Capture the cell that displays the provided text and extract its (x, y) central coordinate. 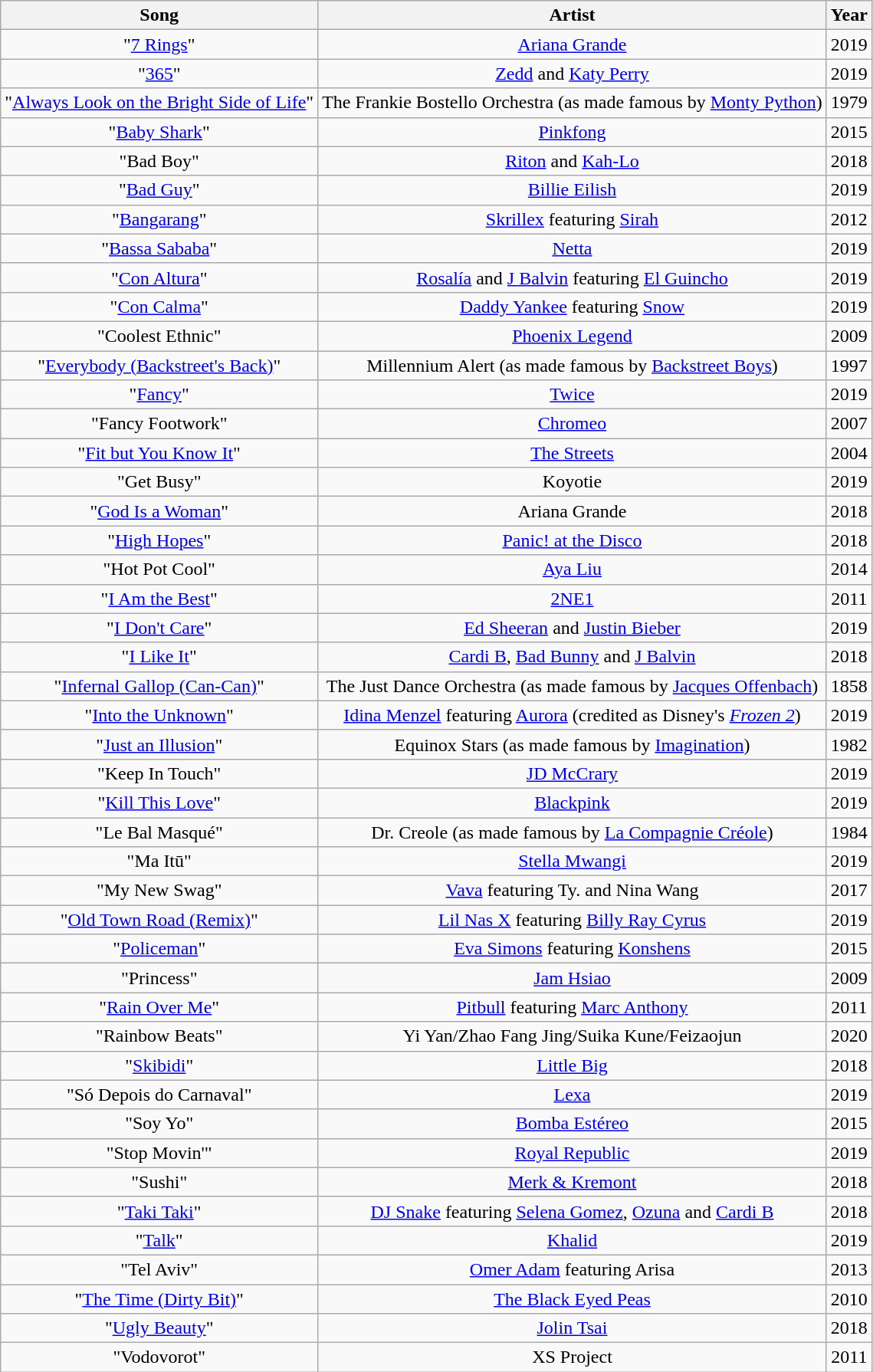
Jolin Tsai (573, 1328)
Koyotie (573, 482)
Merk & Kremont (573, 1182)
"Sushi" (159, 1182)
"Ugly Beauty" (159, 1328)
"I Like It" (159, 657)
Aya Liu (573, 569)
"Soy Yo" (159, 1124)
Chromeo (573, 424)
Equinox Stars (as made famous by Imagination) (573, 744)
Yi Yan/Zhao Fang Jing/Suika Kune/Feizaojun (573, 1036)
JD McCrary (573, 773)
"I Am the Best" (159, 599)
"Bassa Sababa" (159, 248)
Pitbull featuring Marc Anthony (573, 1007)
"Fit but You Know It" (159, 453)
Twice (573, 395)
Millennium Alert (as made famous by Backstreet Boys) (573, 366)
"Hot Pot Cool" (159, 569)
"7 Rings" (159, 44)
"Con Altura" (159, 277)
Stella Mwangi (573, 862)
"Fancy" (159, 395)
Netta (573, 248)
Omer Adam featuring Arisa (573, 1269)
"Infernal Gallop (Can-Can)" (159, 686)
DJ Snake featuring Selena Gomez, Ozuna and Cardi B (573, 1211)
The Just Dance Orchestra (as made famous by Jacques Offenbach) (573, 686)
"Bangarang" (159, 219)
"Baby Shark" (159, 132)
Riton and Kah-Lo (573, 161)
Eva Simons featuring Konshens (573, 949)
Phoenix Legend (573, 336)
"Skibidi" (159, 1065)
"Tel Aviv" (159, 1269)
Blackpink (573, 803)
"Keep In Touch" (159, 773)
The Frankie Bostello Orchestra (as made famous by Monty Python) (573, 103)
2007 (849, 424)
Bomba Estéreo (573, 1124)
Little Big (573, 1065)
"Kill This Love" (159, 803)
Khalid (573, 1240)
"Taki Taki" (159, 1211)
Artist (573, 15)
2014 (849, 569)
"God Is a Woman" (159, 511)
Lil Nas X featuring Billy Ray Cyrus (573, 920)
2020 (849, 1036)
"Só Depois do Carnaval" (159, 1095)
Daddy Yankee featuring Snow (573, 307)
Song (159, 15)
Year (849, 15)
"Stop Movin'" (159, 1153)
"High Hopes" (159, 540)
1984 (849, 832)
"The Time (Dirty Bit)" (159, 1299)
"Policeman" (159, 949)
"Always Look on the Bright Side of Life" (159, 103)
2012 (849, 219)
Zedd and Katy Perry (573, 74)
"I Don't Care" (159, 628)
"Old Town Road (Remix)" (159, 920)
2004 (849, 453)
Idina Menzel featuring Aurora (credited as Disney's Frozen 2) (573, 715)
"Into the Unknown" (159, 715)
"Le Bal Masqué" (159, 832)
"Vodovorot" (159, 1357)
Panic! at the Disco (573, 540)
1979 (849, 103)
Pinkfong (573, 132)
Royal Republic (573, 1153)
Jam Hsiao (573, 978)
"Get Busy" (159, 482)
1997 (849, 366)
"Coolest Ethnic" (159, 336)
2017 (849, 891)
Lexa (573, 1095)
Skrillex featuring Sirah (573, 219)
"Rain Over Me" (159, 1007)
1982 (849, 744)
Dr. Creole (as made famous by La Compagnie Créole) (573, 832)
"Talk" (159, 1240)
Rosalía and J Balvin featuring El Guincho (573, 277)
"Just an Illusion" (159, 744)
"Con Calma" (159, 307)
"Princess" (159, 978)
"Bad Guy" (159, 190)
2NE1 (573, 599)
"Bad Boy" (159, 161)
Vava featuring Ty. and Nina Wang (573, 891)
Ed Sheeran and Justin Bieber (573, 628)
1858 (849, 686)
2010 (849, 1299)
The Black Eyed Peas (573, 1299)
Cardi B, Bad Bunny and J Balvin (573, 657)
"Rainbow Beats" (159, 1036)
"Everybody (Backstreet's Back)" (159, 366)
XS Project (573, 1357)
Billie Eilish (573, 190)
"Ma Itū" (159, 862)
"My New Swag" (159, 891)
2013 (849, 1269)
"Fancy Footwork" (159, 424)
The Streets (573, 453)
"365" (159, 74)
